Identify which cell holds the provided text, then report its [X, Y] central coordinate. 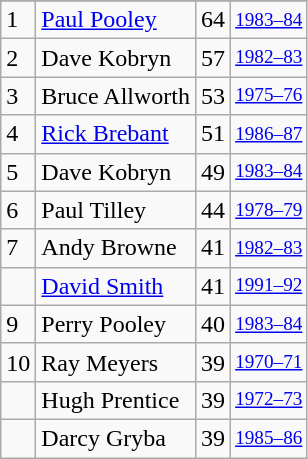
Paul Tilley [116, 210]
44 [214, 210]
1985–86 [269, 438]
Paul Pooley [116, 20]
7 [18, 248]
1975–76 [269, 96]
1972–73 [269, 400]
6 [18, 210]
49 [214, 172]
Ray Meyers [116, 362]
Bruce Allworth [116, 96]
Rick Brebant [116, 134]
1 [18, 20]
1978–79 [269, 210]
1991–92 [269, 286]
5 [18, 172]
53 [214, 96]
David Smith [116, 286]
Perry Pooley [116, 324]
1970–71 [269, 362]
51 [214, 134]
3 [18, 96]
Andy Browne [116, 248]
1986–87 [269, 134]
2 [18, 58]
9 [18, 324]
57 [214, 58]
Darcy Gryba [116, 438]
64 [214, 20]
4 [18, 134]
10 [18, 362]
40 [214, 324]
Hugh Prentice [116, 400]
